Identify which cell holds the provided text, then report its (X, Y) central coordinate. 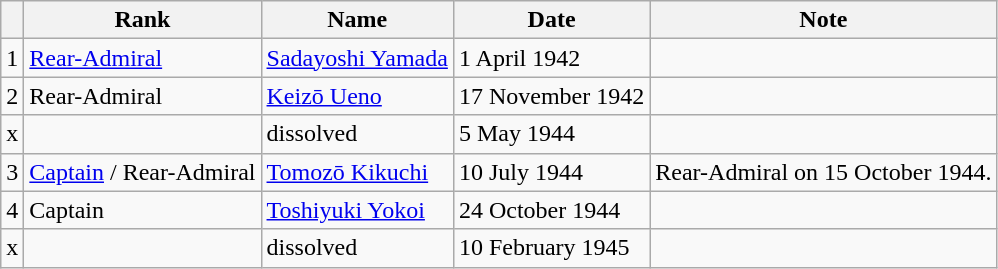
Keizō Ueno (357, 96)
Name (357, 20)
Captain / Rear-Admiral (142, 172)
Toshiyuki Yokoi (357, 210)
1 (12, 58)
Rear-Admiral on 15 October 1944. (824, 172)
10 July 1944 (551, 172)
4 (12, 210)
17 November 1942 (551, 96)
Captain (142, 210)
1 April 1942 (551, 58)
5 May 1944 (551, 134)
24 October 1944 (551, 210)
Rank (142, 20)
Sadayoshi Yamada (357, 58)
Tomozō Kikuchi (357, 172)
3 (12, 172)
Date (551, 20)
10 February 1945 (551, 248)
Note (824, 20)
2 (12, 96)
